Capture the cell that displays the provided text and extract its (X, Y) central coordinate. 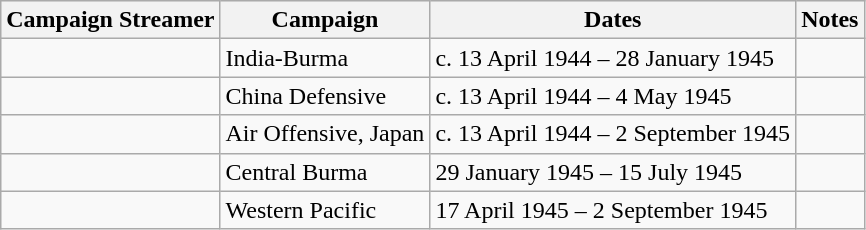
Campaign (325, 20)
Air Offensive, Japan (325, 134)
c. 13 April 1944 – 2 September 1945 (613, 134)
Dates (613, 20)
India-Burma (325, 58)
Campaign Streamer (110, 20)
Notes (830, 20)
China Defensive (325, 96)
17 April 1945 – 2 September 1945 (613, 210)
Central Burma (325, 172)
29 January 1945 – 15 July 1945 (613, 172)
c. 13 April 1944 – 28 January 1945 (613, 58)
c. 13 April 1944 – 4 May 1945 (613, 96)
Western Pacific (325, 210)
